Return (X, Y) of the center of cell containing provided text 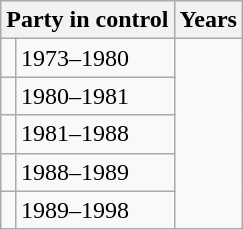
1980–1981 (94, 96)
1988–1989 (94, 172)
1981–1988 (94, 134)
Party in control (88, 20)
1973–1980 (94, 58)
1989–1998 (94, 210)
Years (208, 20)
